Locate the cell with the specified text and output its (x, y) center coordinate. 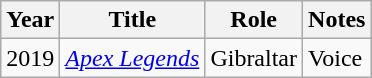
Apex Legends (132, 58)
2019 (30, 58)
Title (132, 20)
Notes (337, 20)
Year (30, 20)
Voice (337, 58)
Gibraltar (254, 58)
Role (254, 20)
